From the cell containing the given text, extract its center point as (x, y) coordinate. 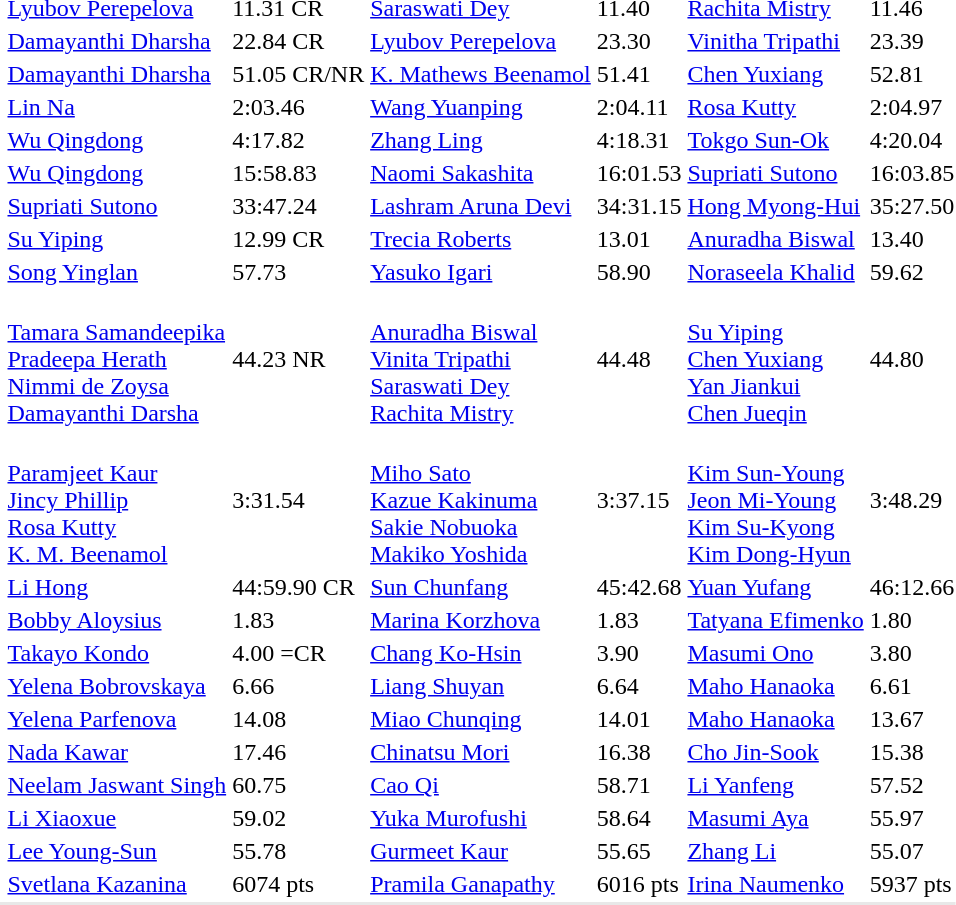
60.75 (298, 785)
55.65 (639, 851)
Wang Yuanping (481, 107)
Yuan Yufang (776, 587)
51.41 (639, 74)
23.30 (639, 41)
K. Mathews Beenamol (481, 74)
51.05 CR/NR (298, 74)
55.78 (298, 851)
59.62 (912, 272)
6.64 (639, 686)
Kim Sun-YoungJeon Mi-YoungKim Su-KyongKim Dong-Hyun (776, 500)
34:31.15 (639, 206)
44.23 NR (298, 359)
Neelam Jaswant Singh (117, 785)
Rosa Kutty (776, 107)
6.61 (912, 686)
Marina Korzhova (481, 620)
Miao Chunqing (481, 719)
Hong Myong-Hui (776, 206)
13.01 (639, 239)
Zhang Ling (481, 140)
52.81 (912, 74)
3.80 (912, 653)
2:04.11 (639, 107)
15.38 (912, 752)
Noraseela Khalid (776, 272)
Anuradha BiswalVinita TripathiSaraswati DeyRachita Mistry (481, 359)
Lin Na (117, 107)
4:20.04 (912, 140)
3:31.54 (298, 500)
35:27.50 (912, 206)
23.39 (912, 41)
Su YipingChen YuxiangYan JiankuiChen Jueqin (776, 359)
Cao Qi (481, 785)
16.38 (639, 752)
Tamara SamandeepikaPradeepa HerathNimmi de ZoysaDamayanthi Darsha (117, 359)
Chang Ko-Hsin (481, 653)
45:42.68 (639, 587)
16:01.53 (639, 173)
Yuka Murofushi (481, 818)
Masumi Ono (776, 653)
2:03.46 (298, 107)
3:37.15 (639, 500)
Chen Yuxiang (776, 74)
44:59.90 CR (298, 587)
Gurmeet Kaur (481, 851)
44.80 (912, 359)
Miho SatoKazue KakinumaSakie NobuokaMakiko Yoshida (481, 500)
3:48.29 (912, 500)
16:03.85 (912, 173)
22.84 CR (298, 41)
Yasuko Igari (481, 272)
Yelena Parfenova (117, 719)
Lee Young-Sun (117, 851)
Li Hong (117, 587)
Lashram Aruna Devi (481, 206)
Yelena Bobrovskaya (117, 686)
Svetlana Kazanina (117, 884)
Nada Kawar (117, 752)
55.97 (912, 818)
55.07 (912, 851)
14.01 (639, 719)
6074 pts (298, 884)
33:47.24 (298, 206)
Vinitha Tripathi (776, 41)
44.48 (639, 359)
13.40 (912, 239)
Su Yiping (117, 239)
Li Yanfeng (776, 785)
Masumi Aya (776, 818)
Bobby Aloysius (117, 620)
Zhang Li (776, 851)
5937 pts (912, 884)
13.67 (912, 719)
15:58.83 (298, 173)
4:17.82 (298, 140)
Pramila Ganapathy (481, 884)
Trecia Roberts (481, 239)
58.90 (639, 272)
59.02 (298, 818)
1.80 (912, 620)
12.99 CR (298, 239)
17.46 (298, 752)
Paramjeet KaurJincy PhillipRosa KuttyK. M. Beenamol (117, 500)
Chinatsu Mori (481, 752)
2:04.97 (912, 107)
4.00 =CR (298, 653)
Irina Naumenko (776, 884)
Song Yinglan (117, 272)
Sun Chunfang (481, 587)
Li Xiaoxue (117, 818)
Tokgo Sun-Ok (776, 140)
Naomi Sakashita (481, 173)
Anuradha Biswal (776, 239)
Cho Jin-Sook (776, 752)
6016 pts (639, 884)
57.73 (298, 272)
14.08 (298, 719)
46:12.66 (912, 587)
Tatyana Efimenko (776, 620)
4:18.31 (639, 140)
57.52 (912, 785)
Liang Shuyan (481, 686)
6.66 (298, 686)
58.64 (639, 818)
58.71 (639, 785)
Takayo Kondo (117, 653)
3.90 (639, 653)
Lyubov Perepelova (481, 41)
